Determine the (X, Y) coordinate at the center of the cell enclosing the given text.  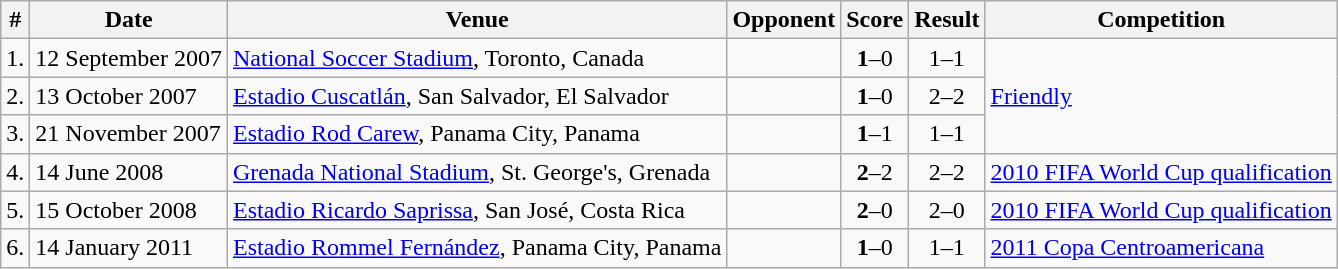
Date (129, 20)
6. (16, 248)
National Soccer Stadium, Toronto, Canada (478, 58)
21 November 2007 (129, 134)
Opponent (784, 20)
Venue (478, 20)
14 January 2011 (129, 248)
1. (16, 58)
# (16, 20)
Result (947, 20)
Grenada National Stadium, St. George's, Grenada (478, 172)
3. (16, 134)
15 October 2008 (129, 210)
2011 Copa Centroamericana (1161, 248)
Score (875, 20)
Friendly (1161, 96)
Estadio Ricardo Saprissa, San José, Costa Rica (478, 210)
4. (16, 172)
Competition (1161, 20)
2. (16, 96)
12 September 2007 (129, 58)
Estadio Rod Carew, Panama City, Panama (478, 134)
13 October 2007 (129, 96)
Estadio Rommel Fernández, Panama City, Panama (478, 248)
Estadio Cuscatlán, San Salvador, El Salvador (478, 96)
14 June 2008 (129, 172)
5. (16, 210)
